For the text-containing cell, return its midpoint in (x, y) coordinate format. 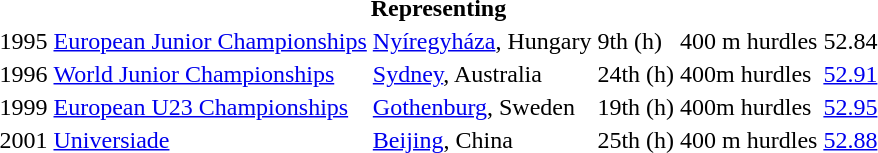
Gothenburg, Sweden (482, 107)
Sydney, Australia (482, 74)
19th (h) (636, 107)
European Junior Championships (210, 41)
24th (h) (636, 74)
World Junior Championships (210, 74)
9th (h) (636, 41)
European U23 Championships (210, 107)
Nyíregyháza, Hungary (482, 41)
400 m hurdles (749, 41)
